Identify which cell holds the provided text, then report its [X, Y] central coordinate. 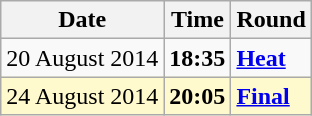
20:05 [198, 96]
Round [271, 20]
18:35 [198, 58]
Time [198, 20]
24 August 2014 [82, 96]
20 August 2014 [82, 58]
Heat [271, 58]
Final [271, 96]
Date [82, 20]
